Detect which cell encompasses the target text, then output its [X, Y] center coordinate. 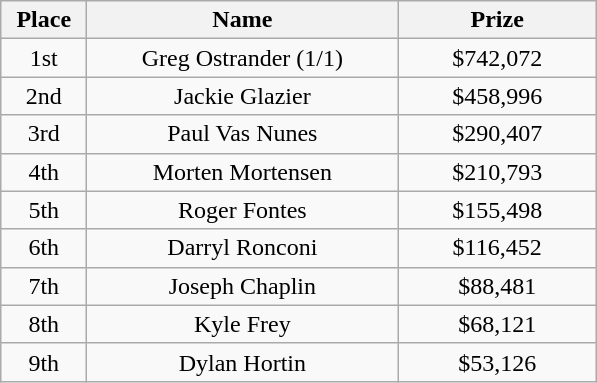
Paul Vas Nunes [242, 134]
1st [44, 58]
Dylan Hortin [242, 362]
6th [44, 248]
Name [242, 20]
7th [44, 286]
$210,793 [498, 172]
$116,452 [498, 248]
$88,481 [498, 286]
Joseph Chaplin [242, 286]
5th [44, 210]
2nd [44, 96]
Roger Fontes [242, 210]
$155,498 [498, 210]
$290,407 [498, 134]
Morten Mortensen [242, 172]
9th [44, 362]
Darryl Ronconi [242, 248]
Prize [498, 20]
Kyle Frey [242, 324]
Place [44, 20]
$53,126 [498, 362]
Greg Ostrander (1/1) [242, 58]
Jackie Glazier [242, 96]
$742,072 [498, 58]
3rd [44, 134]
$68,121 [498, 324]
$458,996 [498, 96]
8th [44, 324]
4th [44, 172]
